Identify which cell holds the provided text, then report its (X, Y) central coordinate. 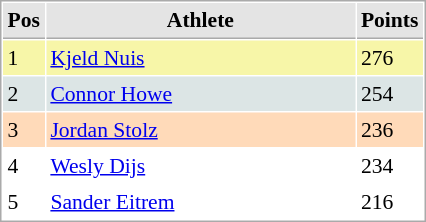
Sander Eitrem (200, 201)
254 (390, 93)
216 (390, 201)
Athlete (200, 21)
Connor Howe (200, 93)
Wesly Dijs (200, 165)
234 (390, 165)
5 (24, 201)
2 (24, 93)
3 (24, 129)
4 (24, 165)
1 (24, 57)
276 (390, 57)
236 (390, 129)
Points (390, 21)
Jordan Stolz (200, 129)
Kjeld Nuis (200, 57)
Pos (24, 21)
